Capture the cell that displays the provided text and extract its [x, y] central coordinate. 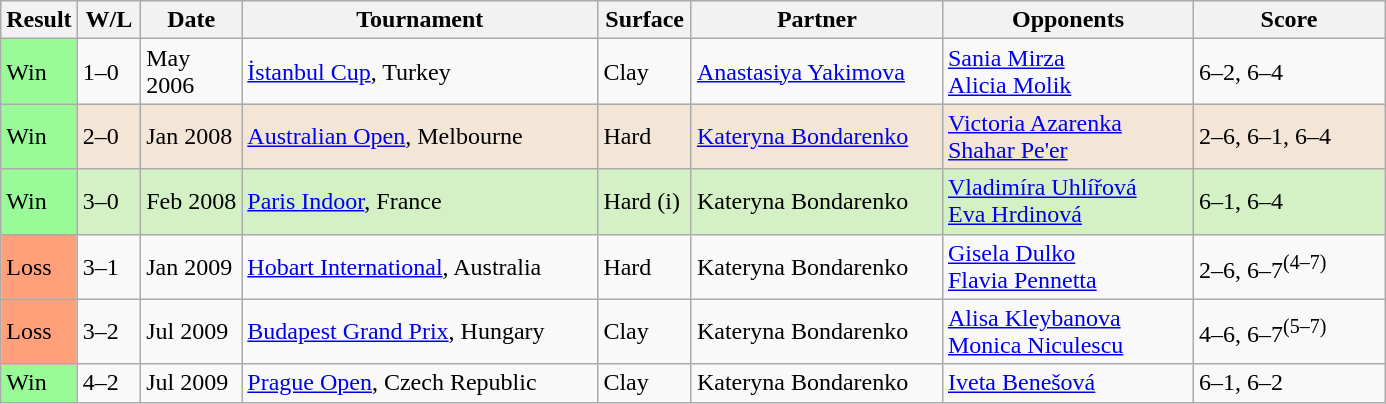
Hard (i) [645, 202]
6–1, 6–2 [1290, 383]
Result [39, 20]
4–6, 6–7(5–7) [1290, 332]
W/L [109, 20]
Hobart International, Australia [420, 266]
Gisela Dulko Flavia Pennetta [1068, 266]
2–0 [109, 136]
6–2, 6–4 [1290, 72]
Jan 2009 [192, 266]
3–1 [109, 266]
Budapest Grand Prix, Hungary [420, 332]
Date [192, 20]
2–6, 6–1, 6–4 [1290, 136]
Iveta Benešová [1068, 383]
3–0 [109, 202]
Feb 2008 [192, 202]
4–2 [109, 383]
Opponents [1068, 20]
2–6, 6–7(4–7) [1290, 266]
1–0 [109, 72]
3–2 [109, 332]
Paris Indoor, France [420, 202]
Sania Mirza Alicia Molik [1068, 72]
Partner [816, 20]
Prague Open, Czech Republic [420, 383]
Victoria Azarenka Shahar Pe'er [1068, 136]
Surface [645, 20]
6–1, 6–4 [1290, 202]
Tournament [420, 20]
Australian Open, Melbourne [420, 136]
Anastasiya Yakimova [816, 72]
Jan 2008 [192, 136]
May 2006 [192, 72]
Vladimíra Uhlířová Eva Hrdinová [1068, 202]
Alisa Kleybanova Monica Niculescu [1068, 332]
İstanbul Cup, Turkey [420, 72]
Score [1290, 20]
